Return (X, Y) of the center of cell containing provided text 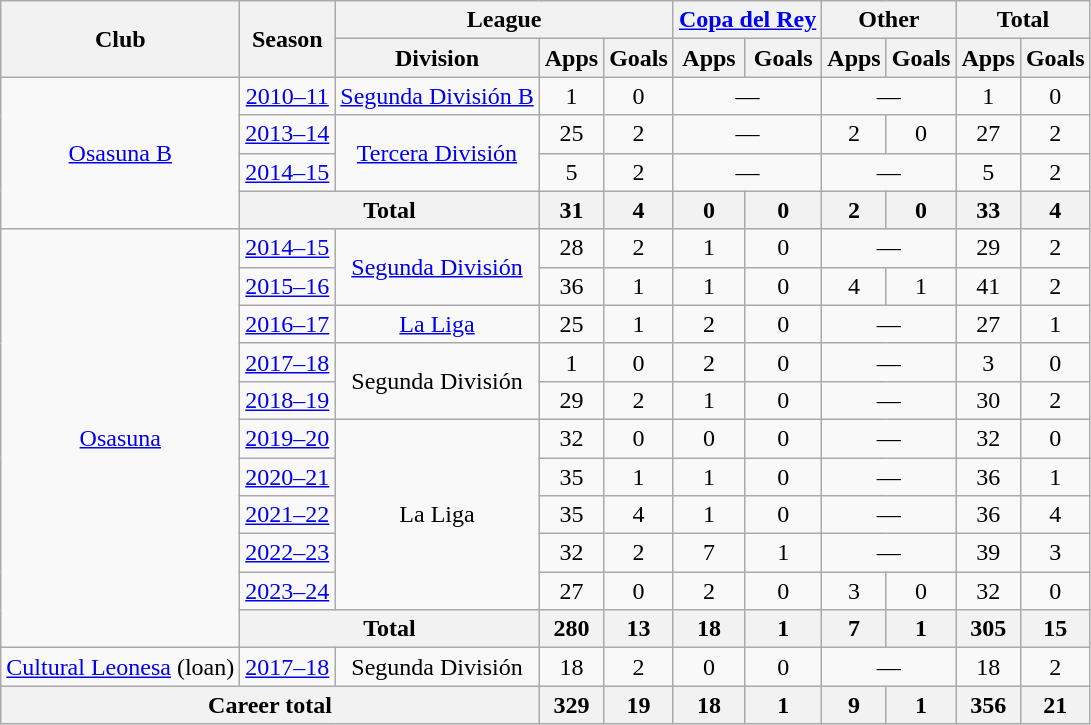
2015–16 (288, 286)
2021–22 (288, 515)
280 (571, 629)
2010–11 (288, 96)
2013–14 (288, 134)
13 (639, 629)
30 (988, 400)
15 (1055, 629)
39 (988, 553)
2018–19 (288, 400)
41 (988, 286)
2023–24 (288, 591)
Season (288, 39)
31 (571, 210)
19 (639, 705)
League (504, 20)
2022–23 (288, 553)
Career total (270, 705)
2016–17 (288, 324)
Segunda División B (437, 96)
Division (437, 58)
33 (988, 210)
21 (1055, 705)
Copa del Rey (747, 20)
28 (571, 248)
Other (889, 20)
305 (988, 629)
2019–20 (288, 438)
356 (988, 705)
Club (120, 39)
329 (571, 705)
Osasuna B (120, 153)
Tercera División (437, 153)
Cultural Leonesa (loan) (120, 667)
2020–21 (288, 477)
9 (854, 705)
Osasuna (120, 438)
